Determine the [x, y] coordinate at the center of the cell enclosing the given text.  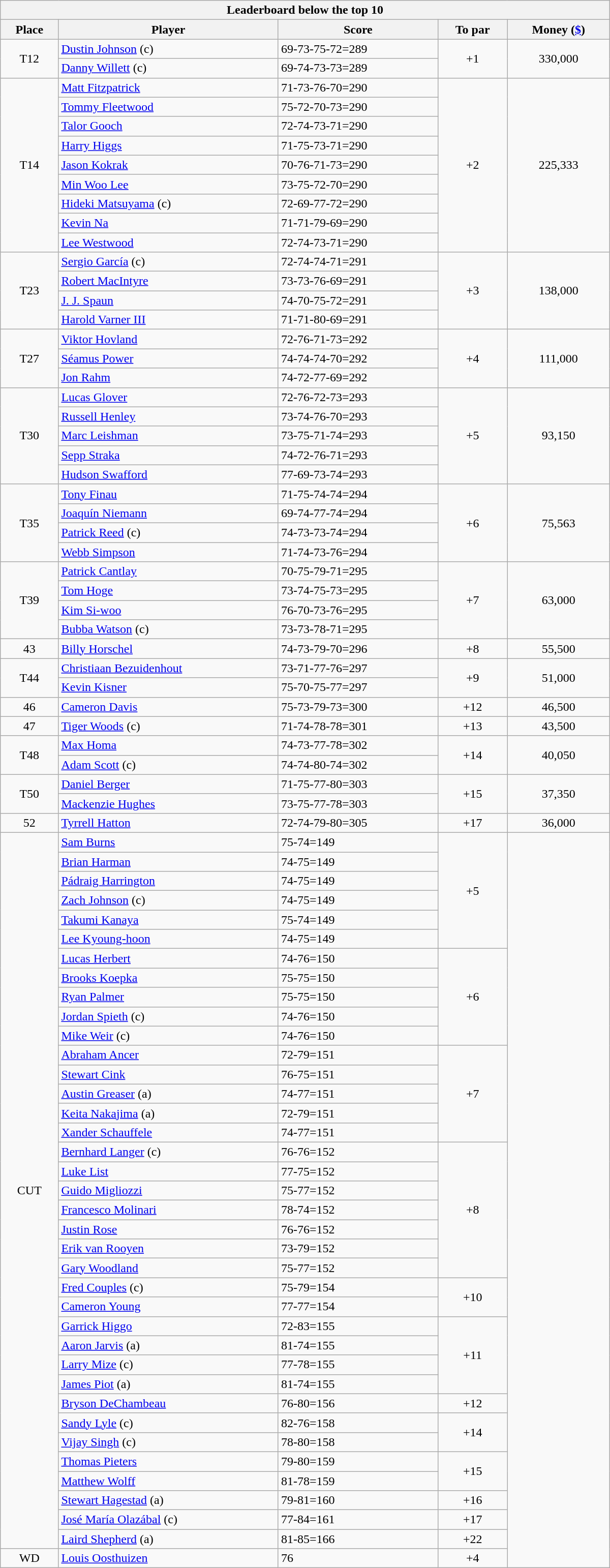
71-75-74-74=294 [358, 494]
73-73-78-71=295 [358, 629]
71-74-78-78=301 [358, 726]
72-74-79-80=305 [358, 823]
Garrick Higgo [169, 1326]
Kevin Na [169, 223]
Tommy Fleetwood [169, 107]
72-76-71-73=292 [358, 339]
72-74-74-71=291 [358, 262]
T27 [29, 358]
69-74-73-73=289 [358, 68]
Christiaan Bezuidenhout [169, 668]
+9 [473, 678]
74-73-79-70=296 [358, 649]
Bubba Watson (c) [169, 629]
T48 [29, 755]
Talor Gooch [169, 126]
Sam Burns [169, 842]
73-75-71-74=293 [358, 436]
Jon Rahm [169, 378]
Vijay Singh (c) [169, 1442]
Lucas Glover [169, 397]
+10 [473, 1297]
Lee Westwood [169, 243]
Pádraig Harrington [169, 881]
Bryson DeChambeau [169, 1403]
Jordan Spieth (c) [169, 1016]
Stewart Hagestad (a) [169, 1500]
69-74-77-74=294 [358, 513]
73-74-76-70=293 [358, 416]
47 [29, 726]
76 [358, 1558]
Cameron Young [169, 1307]
Money ($) [558, 29]
Matt Fitzpatrick [169, 87]
Max Homa [169, 745]
Sandy Lyle (c) [169, 1423]
74-74-80-74=302 [358, 765]
Joaquín Niemann [169, 513]
Billy Horschel [169, 649]
74-74-74-70=292 [358, 358]
73-74-75-73=295 [358, 591]
WD [29, 1558]
T44 [29, 678]
Thomas Pieters [169, 1461]
Lee Kyoung-hoon [169, 939]
82-76=158 [358, 1423]
Abraham Ancer [169, 1055]
Bernhard Langer (c) [169, 1152]
Keita Nakajima (a) [169, 1113]
Kevin Kisner [169, 687]
75-70-75-77=297 [358, 687]
81-78=159 [358, 1481]
74-72-76-71=293 [358, 455]
Austin Greaser (a) [169, 1094]
Sepp Straka [169, 455]
71-75-77-80=303 [358, 784]
76-70-73-76=295 [358, 610]
Mike Weir (c) [169, 1036]
40,050 [558, 755]
71-71-79-69=290 [358, 223]
37,350 [558, 794]
Harold Varner III [169, 320]
51,000 [558, 678]
Harry Higgs [169, 145]
To par [473, 29]
Stewart Cink [169, 1074]
Hudson Swafford [169, 474]
T14 [29, 165]
70-76-71-73=290 [358, 165]
Tyrrell Hatton [169, 823]
43 [29, 649]
Tony Finau [169, 494]
T35 [29, 523]
Laird Shepherd (a) [169, 1539]
71-71-80-69=291 [358, 320]
46,500 [558, 707]
Ryan Palmer [169, 997]
73-71-77-76=297 [358, 668]
72-83=155 [358, 1326]
77-69-73-74=293 [358, 474]
77-78=155 [358, 1365]
James Piot (a) [169, 1384]
Brian Harman [169, 862]
Player [169, 29]
78-80=158 [358, 1442]
69-73-75-72=289 [358, 49]
Zach Johnson (c) [169, 900]
Xander Schauffele [169, 1132]
225,333 [558, 165]
+1 [473, 58]
73-75-77-78=303 [358, 803]
55,500 [558, 649]
Larry Mize (c) [169, 1365]
+11 [473, 1355]
71-73-76-70=290 [358, 87]
72-69-77-72=290 [358, 203]
+22 [473, 1539]
José María Olazábal (c) [169, 1520]
T30 [29, 436]
+16 [473, 1500]
79-80=159 [358, 1461]
73-73-76-69=291 [358, 281]
111,000 [558, 358]
T50 [29, 794]
Aaron Jarvis (a) [169, 1345]
Adam Scott (c) [169, 765]
Daniel Berger [169, 784]
330,000 [558, 58]
52 [29, 823]
74-70-75-72=291 [358, 300]
Louis Oosthuizen [169, 1558]
Luke List [169, 1171]
Justin Rose [169, 1229]
+13 [473, 726]
Francesco Molinari [169, 1210]
36,000 [558, 823]
Danny Willett (c) [169, 68]
71-75-73-71=290 [358, 145]
Marc Leishman [169, 436]
Patrick Reed (c) [169, 532]
T12 [29, 58]
Cameron Davis [169, 707]
Matthew Wolff [169, 1481]
Hideki Matsuyama (c) [169, 203]
Sergio García (c) [169, 262]
T39 [29, 600]
Erik van Rooyen [169, 1249]
43,500 [558, 726]
Dustin Johnson (c) [169, 49]
76-75=151 [358, 1074]
46 [29, 707]
77-84=161 [358, 1520]
75,563 [558, 523]
63,000 [558, 600]
75-72-70-73=290 [358, 107]
138,000 [558, 291]
75-79=154 [358, 1287]
Robert MacIntyre [169, 281]
Score [358, 29]
73-75-72-70=290 [358, 184]
77-77=154 [358, 1307]
Séamus Power [169, 358]
Mackenzie Hughes [169, 803]
CUT [29, 1190]
Brooks Koepka [169, 978]
Russell Henley [169, 416]
+3 [473, 291]
75-73-79-73=300 [358, 707]
81-85=166 [358, 1539]
79-81=160 [358, 1500]
Gary Woodland [169, 1268]
Tiger Woods (c) [169, 726]
Viktor Hovland [169, 339]
74-73-77-78=302 [358, 745]
76-80=156 [358, 1403]
Kim Si-woo [169, 610]
Jason Kokrak [169, 165]
73-79=152 [358, 1249]
+2 [473, 165]
Patrick Cantlay [169, 571]
Guido Migliozzi [169, 1191]
93,150 [558, 436]
Takumi Kanaya [169, 920]
Webb Simpson [169, 552]
Lucas Herbert [169, 958]
J. J. Spaun [169, 300]
Fred Couples (c) [169, 1287]
Min Woo Lee [169, 184]
74-73-73-74=294 [358, 532]
70-75-79-71=295 [358, 571]
74-72-77-69=292 [358, 378]
71-74-73-76=294 [358, 552]
72-76-72-73=293 [358, 397]
T23 [29, 291]
77-75=152 [358, 1171]
Place [29, 29]
78-74=152 [358, 1210]
Tom Hoge [169, 591]
Leaderboard below the top 10 [305, 10]
